Determine the [x, y] coordinate at the center of the cell enclosing the given text.  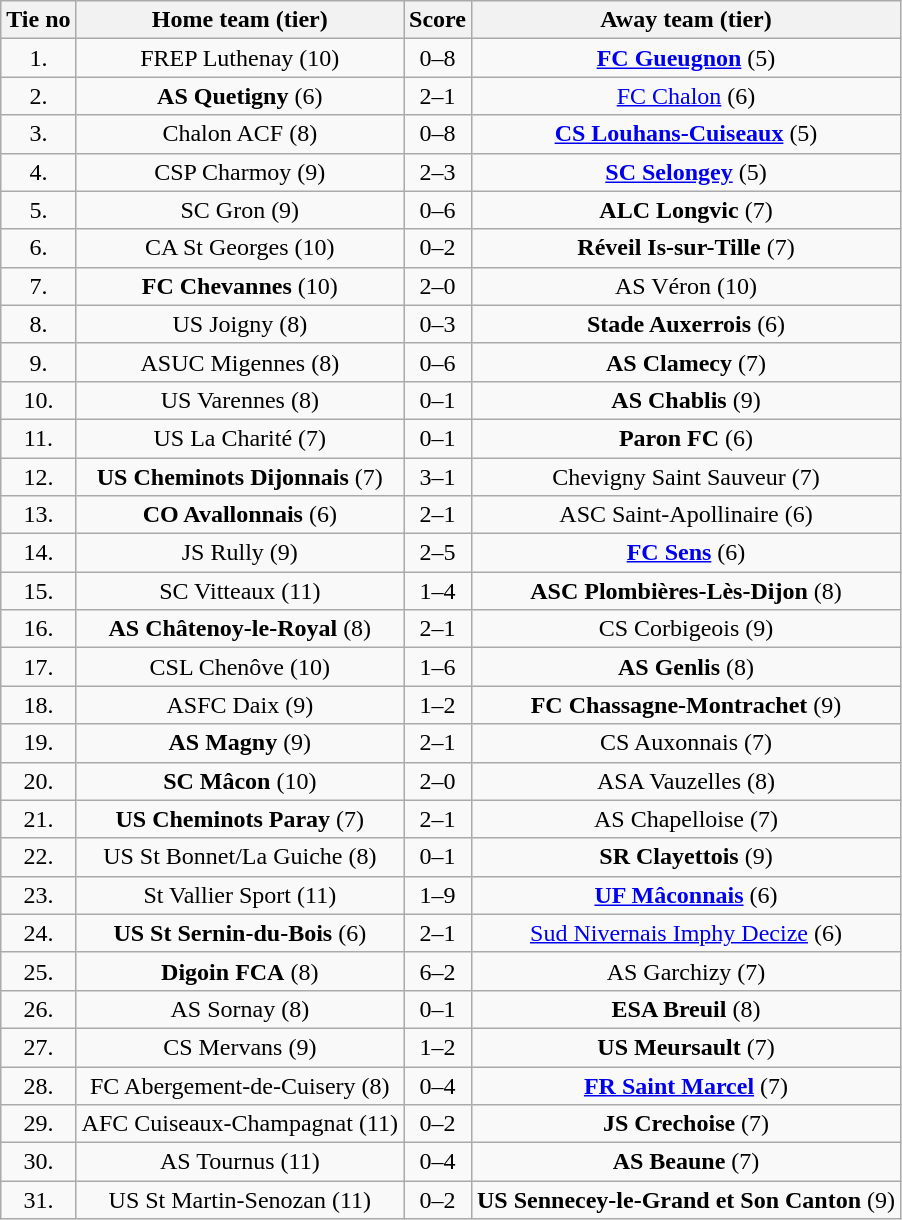
7. [38, 286]
FC Chalon (6) [686, 96]
Chevigny Saint Sauveur (7) [686, 477]
AS Véron (10) [686, 286]
CA St Georges (10) [240, 248]
ALC Longvic (7) [686, 210]
ASFC Daix (9) [240, 705]
AFC Cuiseaux-Champagnat (11) [240, 1124]
SC Selongey (5) [686, 172]
2–3 [438, 172]
1–4 [438, 591]
US Cheminots Paray (7) [240, 819]
14. [38, 553]
8. [38, 324]
ASC Saint-Apollinaire (6) [686, 515]
16. [38, 629]
AS Quetigny (6) [240, 96]
9. [38, 362]
5. [38, 210]
US Joigny (8) [240, 324]
ASC Plombières-Lès-Dijon (8) [686, 591]
US Varennes (8) [240, 400]
13. [38, 515]
Sud Nivernais Imphy Decize (6) [686, 933]
US La Charité (7) [240, 438]
AS Châtenoy-le-Royal (8) [240, 629]
18. [38, 705]
CSL Chenôve (10) [240, 667]
Home team (tier) [240, 20]
AS Chablis (9) [686, 400]
4. [38, 172]
SR Clayettois (9) [686, 857]
FC Chassagne-Montrachet (9) [686, 705]
SC Mâcon (10) [240, 781]
St Vallier Sport (11) [240, 895]
UF Mâconnais (6) [686, 895]
1–6 [438, 667]
17. [38, 667]
1–9 [438, 895]
22. [38, 857]
JS Rully (9) [240, 553]
3–1 [438, 477]
30. [38, 1162]
ASUC Migennes (8) [240, 362]
1. [38, 58]
Away team (tier) [686, 20]
20. [38, 781]
11. [38, 438]
US Meursault (7) [686, 1047]
CS Louhans-Cuiseaux (5) [686, 134]
25. [38, 971]
28. [38, 1085]
Paron FC (6) [686, 438]
US St Bonnet/La Guiche (8) [240, 857]
AS Genlis (8) [686, 667]
12. [38, 477]
Tie no [38, 20]
AS Beaune (7) [686, 1162]
US St Martin-Senozan (11) [240, 1200]
2–5 [438, 553]
6–2 [438, 971]
Stade Auxerrois (6) [686, 324]
21. [38, 819]
10. [38, 400]
0–3 [438, 324]
JS Crechoise (7) [686, 1124]
FREP Luthenay (10) [240, 58]
23. [38, 895]
15. [38, 591]
ESA Breuil (8) [686, 1009]
CS Auxonnais (7) [686, 743]
CO Avallonnais (6) [240, 515]
Score [438, 20]
31. [38, 1200]
US Cheminots Dijonnais (7) [240, 477]
6. [38, 248]
Réveil Is-sur-Tille (7) [686, 248]
19. [38, 743]
26. [38, 1009]
AS Tournus (11) [240, 1162]
29. [38, 1124]
FC Sens (6) [686, 553]
27. [38, 1047]
Chalon ACF (8) [240, 134]
FC Abergement-de-Cuisery (8) [240, 1085]
AS Garchizy (7) [686, 971]
ASA Vauzelles (8) [686, 781]
24. [38, 933]
2. [38, 96]
AS Clamecy (7) [686, 362]
CS Mervans (9) [240, 1047]
AS Sornay (8) [240, 1009]
CS Corbigeois (9) [686, 629]
3. [38, 134]
US Sennecey-le-Grand et Son Canton (9) [686, 1200]
AS Magny (9) [240, 743]
FC Chevannes (10) [240, 286]
FC Gueugnon (5) [686, 58]
Digoin FCA (8) [240, 971]
CSP Charmoy (9) [240, 172]
US St Sernin-du-Bois (6) [240, 933]
SC Vitteaux (11) [240, 591]
FR Saint Marcel (7) [686, 1085]
AS Chapelloise (7) [686, 819]
SC Gron (9) [240, 210]
